Search for the cell housing the specified text and yield its (X, Y) center coordinate. 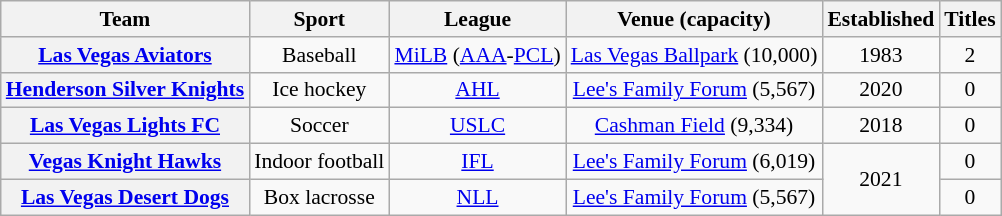
Venue (capacity) (694, 19)
Titles (970, 19)
2 (970, 55)
League (477, 19)
Vegas Knight Hawks (125, 162)
Lee's Family Forum (6,019) (694, 162)
Box lacrosse (319, 197)
IFL (477, 162)
Las Vegas Aviators (125, 55)
Ice hockey (319, 90)
Sport (319, 19)
Established (880, 19)
1983 (880, 55)
Indoor football (319, 162)
AHL (477, 90)
2020 (880, 90)
Soccer (319, 126)
Las Vegas Ballpark (10,000) (694, 55)
Team (125, 19)
Las Vegas Desert Dogs (125, 197)
2021 (880, 180)
Baseball (319, 55)
Cashman Field (9,334) (694, 126)
Henderson Silver Knights (125, 90)
Las Vegas Lights FC (125, 126)
MiLB (AAA-PCL) (477, 55)
NLL (477, 197)
USLC (477, 126)
2018 (880, 126)
